Return the (X, Y) coordinate for the center point of the cell that contains the specified text.  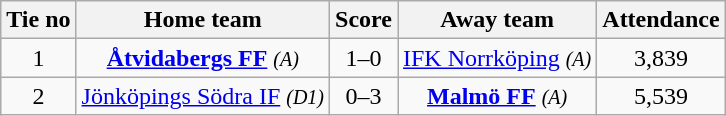
Malmö FF (A) (498, 96)
IFK Norrköping (A) (498, 58)
1 (38, 58)
5,539 (661, 96)
Home team (203, 20)
2 (38, 96)
Attendance (661, 20)
Jönköpings Södra IF (D1) (203, 96)
3,839 (661, 58)
0–3 (364, 96)
Score (364, 20)
Away team (498, 20)
Åtvidabergs FF (A) (203, 58)
1–0 (364, 58)
Tie no (38, 20)
